From the cell containing the given text, extract its center point as [x, y] coordinate. 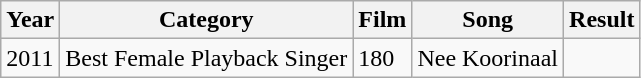
2011 [30, 58]
Song [488, 20]
Nee Koorinaal [488, 58]
Best Female Playback Singer [206, 58]
Year [30, 20]
Result [602, 20]
Film [382, 20]
Category [206, 20]
180 [382, 58]
